Return (x, y) of the center of cell containing provided text 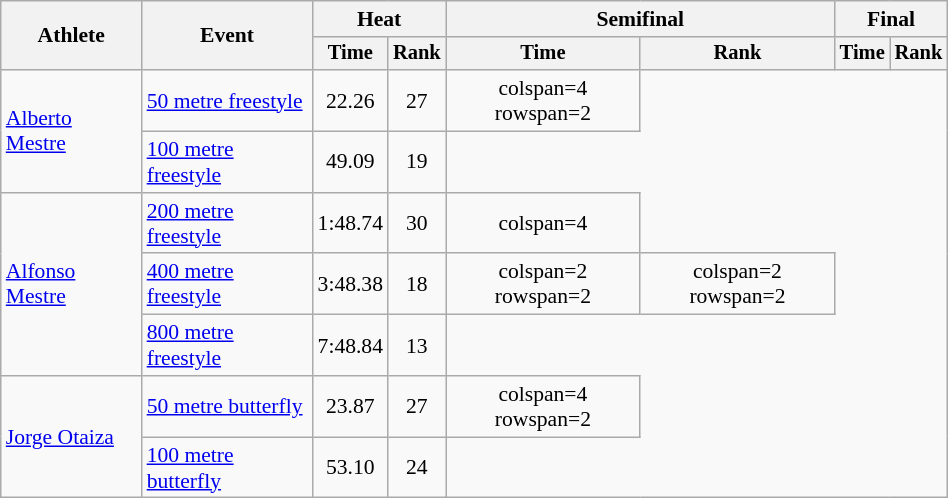
colspan=4 (544, 224)
100 metre butterfly (228, 468)
Jorge Otaiza (72, 437)
Final (892, 19)
400 metre freestyle (228, 284)
53.10 (350, 468)
Alfonso Mestre (72, 284)
50 metre freestyle (228, 100)
800 metre freestyle (228, 346)
50 metre butterfly (228, 406)
19 (417, 162)
100 metre freestyle (228, 162)
Semifinal (640, 19)
22.26 (350, 100)
200 metre freestyle (228, 224)
24 (417, 468)
23.87 (350, 406)
30 (417, 224)
13 (417, 346)
Event (228, 36)
18 (417, 284)
Athlete (72, 36)
Heat (380, 19)
7:48.84 (350, 346)
49.09 (350, 162)
Alberto Mestre (72, 131)
3:48.38 (350, 284)
1:48.74 (350, 224)
